Provide the [x, y] coordinate of the cell's center where the given text is located.  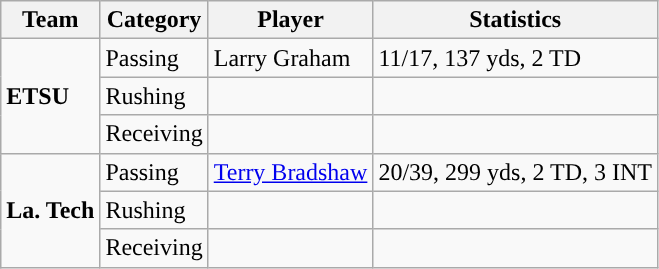
Category [154, 20]
Statistics [516, 20]
20/39, 299 yds, 2 TD, 3 INT [516, 172]
La. Tech [50, 210]
Larry Graham [290, 58]
Terry Bradshaw [290, 172]
11/17, 137 yds, 2 TD [516, 58]
Player [290, 20]
Team [50, 20]
ETSU [50, 96]
